Identify which cell holds the provided text, then report its [x, y] central coordinate. 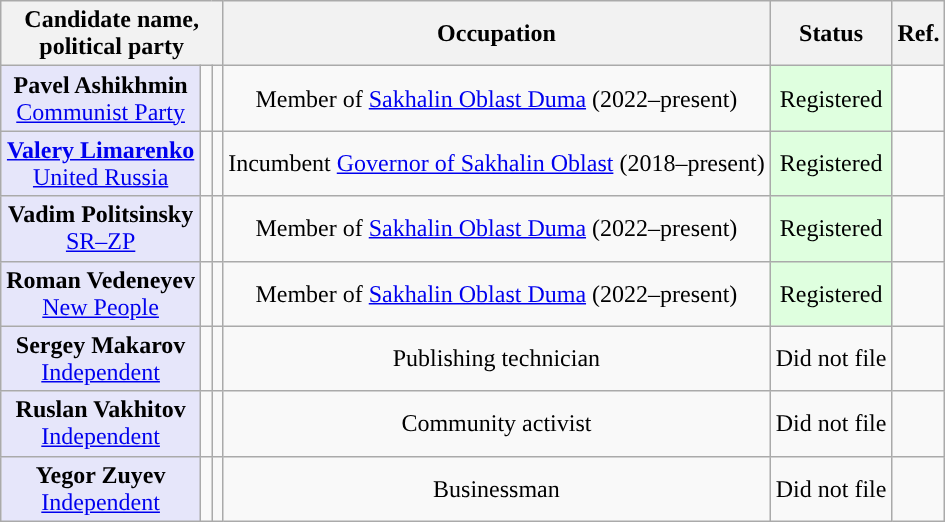
Ref. [918, 34]
Status [831, 34]
Yegor ZuyevIndependent [101, 488]
Pavel AshikhminCommunist Party [101, 98]
Community activist [497, 424]
Businessman [497, 488]
Incumbent Governor of Sakhalin Oblast (2018–present) [497, 164]
Ruslan VakhitovIndependent [101, 424]
Valery LimarenkoUnited Russia [101, 164]
Occupation [497, 34]
Roman VedeneyevNew People [101, 294]
Sergey MakarovIndependent [101, 358]
Vadim PolitsinskySR–ZP [101, 228]
Candidate name,political party [112, 34]
Publishing technician [497, 358]
